Detect which cell encompasses the target text, then output its [x, y] center coordinate. 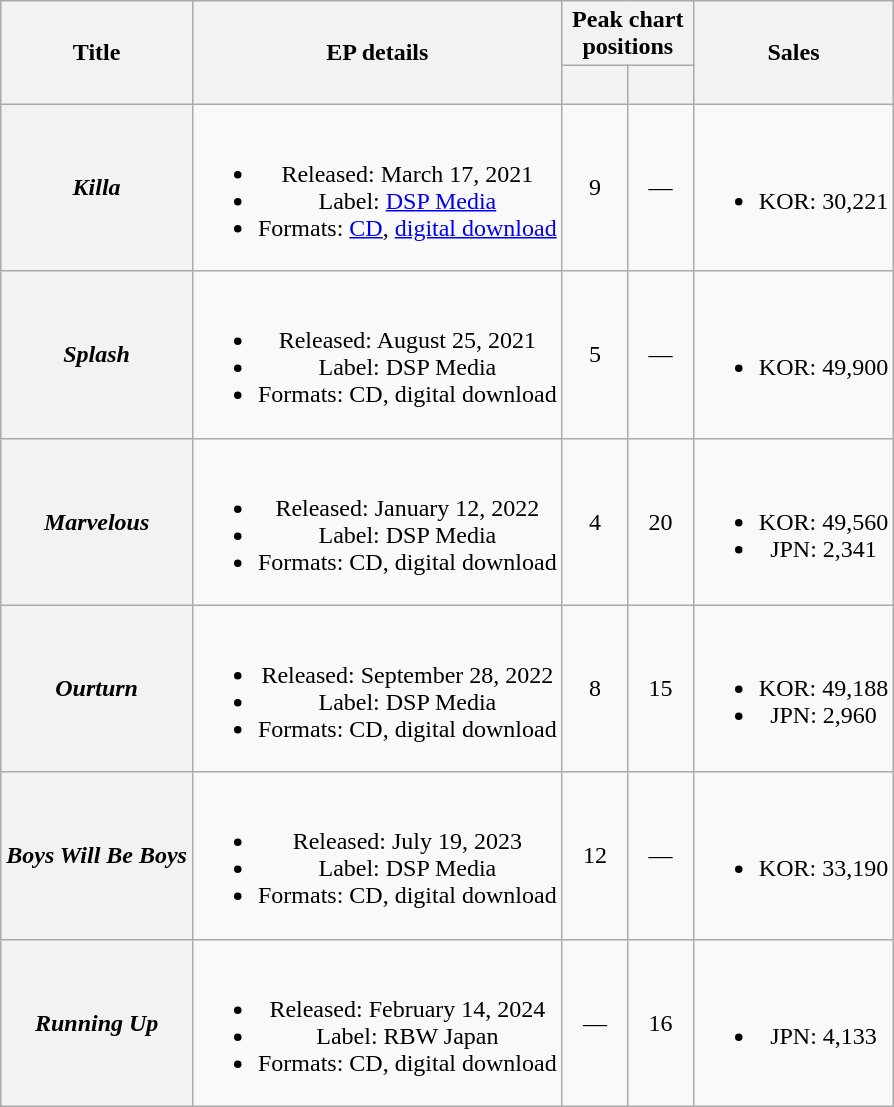
Title [97, 52]
15 [661, 688]
12 [595, 856]
20 [661, 522]
KOR: 33,190 [793, 856]
Released: March 17, 2021Label: DSP MediaFormats: CD, digital download [377, 188]
KOR: 49,900 [793, 354]
Running Up [97, 1022]
Released: January 12, 2022Label: DSP MediaFormats: CD, digital download [377, 522]
8 [595, 688]
Released: February 14, 2024Label: RBW JapanFormats: CD, digital download [377, 1022]
Marvelous [97, 522]
KOR: 49,560JPN: 2,341 [793, 522]
16 [661, 1022]
Released: July 19, 2023Label: DSP MediaFormats: CD, digital download [377, 856]
Ourturn [97, 688]
EP details [377, 52]
Killa [97, 188]
Released: August 25, 2021Label: DSP MediaFormats: CD, digital download [377, 354]
9 [595, 188]
KOR: 49,188JPN: 2,960 [793, 688]
Sales [793, 52]
Splash [97, 354]
JPN: 4,133 [793, 1022]
KOR: 30,221 [793, 188]
Released: September 28, 2022Label: DSP MediaFormats: CD, digital download [377, 688]
Peak chart positions [628, 34]
4 [595, 522]
5 [595, 354]
Boys Will Be Boys [97, 856]
